Scan for the cell matching the given text and deliver its [x, y] coordinate at center. 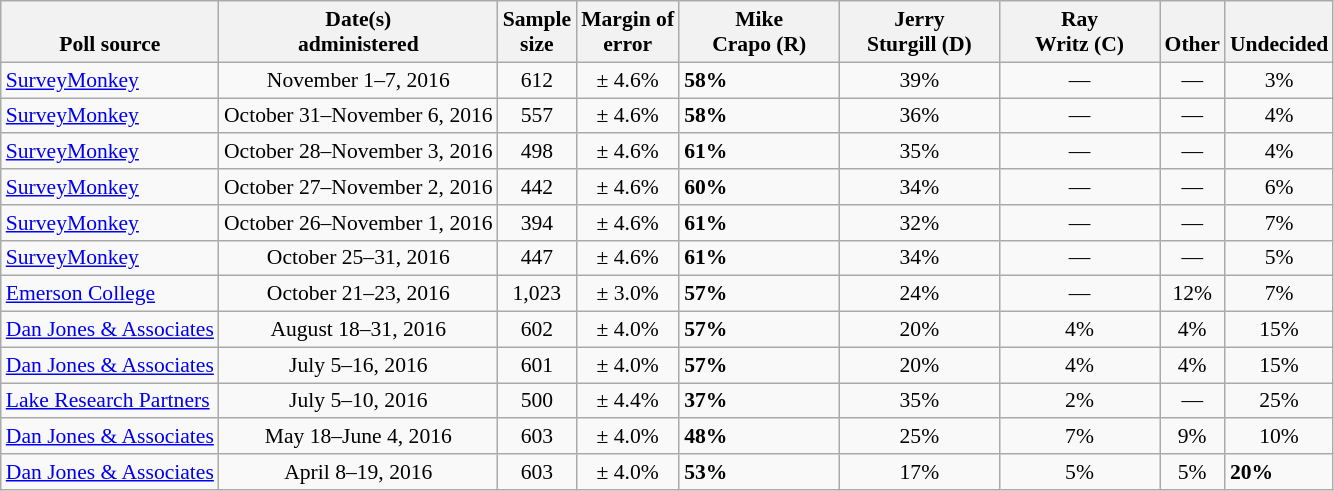
Poll source [110, 32]
3% [1279, 80]
557 [537, 116]
April 8–19, 2016 [358, 472]
24% [919, 294]
Date(s)administered [358, 32]
Emerson College [110, 294]
Samplesize [537, 32]
November 1–7, 2016 [358, 80]
447 [537, 258]
RayWritz (C) [1079, 32]
Other [1192, 32]
602 [537, 330]
500 [537, 401]
1,023 [537, 294]
July 5–16, 2016 [358, 365]
60% [759, 187]
48% [759, 437]
Margin oferror [628, 32]
394 [537, 223]
± 3.0% [628, 294]
Lake Research Partners [110, 401]
498 [537, 152]
JerrySturgill (D) [919, 32]
± 4.4% [628, 401]
53% [759, 472]
12% [1192, 294]
37% [759, 401]
2% [1079, 401]
39% [919, 80]
9% [1192, 437]
601 [537, 365]
32% [919, 223]
Undecided [1279, 32]
May 18–June 4, 2016 [358, 437]
October 26–November 1, 2016 [358, 223]
October 28–November 3, 2016 [358, 152]
MikeCrapo (R) [759, 32]
17% [919, 472]
July 5–10, 2016 [358, 401]
October 27–November 2, 2016 [358, 187]
36% [919, 116]
612 [537, 80]
October 21–23, 2016 [358, 294]
August 18–31, 2016 [358, 330]
6% [1279, 187]
October 31–November 6, 2016 [358, 116]
October 25–31, 2016 [358, 258]
442 [537, 187]
10% [1279, 437]
